Capture the cell that displays the provided text and extract its [X, Y] central coordinate. 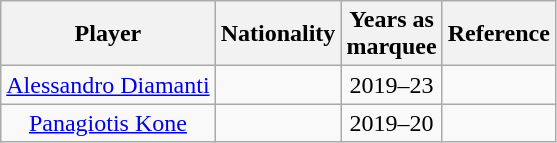
Panagiotis Kone [108, 123]
Nationality [278, 34]
2019–23 [392, 85]
Years as marquee [392, 34]
Player [108, 34]
Alessandro Diamanti [108, 85]
Reference [498, 34]
2019–20 [392, 123]
